From the cell containing the given text, extract its center point as [X, Y] coordinate. 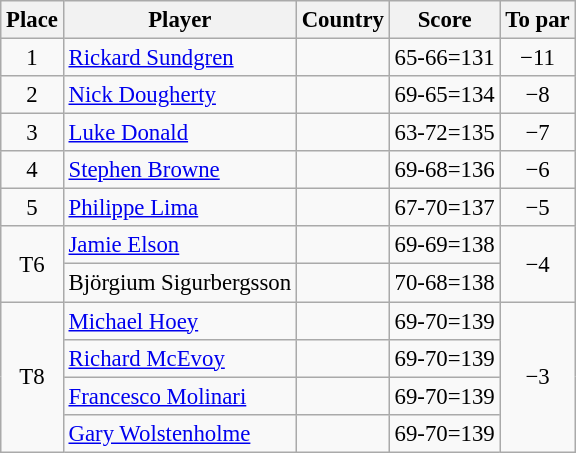
5 [32, 208]
Jamie Elson [180, 245]
Francesco Molinari [180, 396]
Nick Dougherty [180, 95]
Score [444, 20]
Stephen Browne [180, 170]
69-68=136 [444, 170]
−3 [538, 377]
−6 [538, 170]
Player [180, 20]
Richard McEvoy [180, 358]
−5 [538, 208]
T6 [32, 264]
2 [32, 95]
3 [32, 133]
Philippe Lima [180, 208]
Place [32, 20]
67-70=137 [444, 208]
Luke Donald [180, 133]
65-66=131 [444, 58]
69-69=138 [444, 245]
−8 [538, 95]
Country [342, 20]
−7 [538, 133]
70-68=138 [444, 283]
Björgium Sigurbergsson [180, 283]
1 [32, 58]
−11 [538, 58]
69-65=134 [444, 95]
To par [538, 20]
Gary Wolstenholme [180, 433]
Rickard Sundgren [180, 58]
−4 [538, 264]
4 [32, 170]
63-72=135 [444, 133]
Michael Hoey [180, 321]
T8 [32, 377]
